Output the (x, y) coordinate of the center of the cell containing the given text.  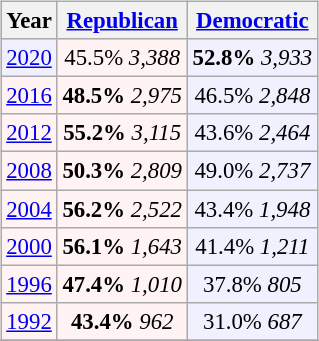
55.2% 3,115 (122, 133)
37.8% 805 (252, 284)
Republican (122, 21)
56.2% 2,522 (122, 209)
46.5% 2,848 (252, 96)
43.4% 962 (122, 321)
49.0% 2,737 (252, 171)
2016 (29, 96)
2004 (29, 209)
56.1% 1,643 (122, 246)
48.5% 2,975 (122, 96)
2020 (29, 58)
Democratic (252, 21)
Year (29, 21)
1996 (29, 284)
43.4% 1,948 (252, 209)
47.4% 1,010 (122, 284)
52.8% 3,933 (252, 58)
2012 (29, 133)
50.3% 2,809 (122, 171)
2008 (29, 171)
1992 (29, 321)
45.5% 3,388 (122, 58)
2000 (29, 246)
31.0% 687 (252, 321)
43.6% 2,464 (252, 133)
41.4% 1,211 (252, 246)
